Locate the cell with the specified text and output its (X, Y) center coordinate. 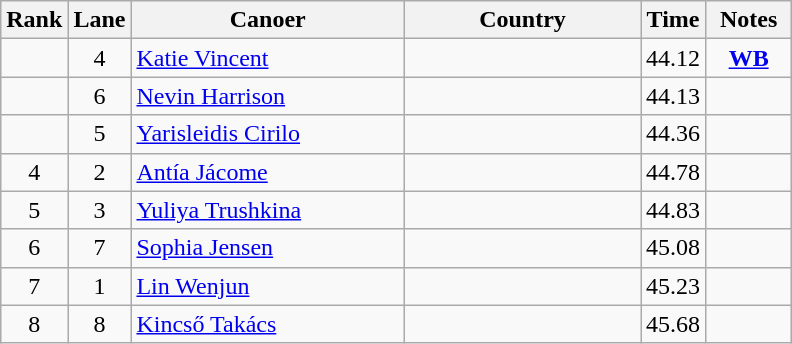
Yuliya Trushkina (268, 210)
Yarisleidis Cirilo (268, 134)
Kincső Takács (268, 324)
WB (749, 58)
1 (100, 286)
45.68 (674, 324)
Katie Vincent (268, 58)
Antía Jácome (268, 172)
45.08 (674, 248)
44.13 (674, 96)
Notes (749, 20)
Time (674, 20)
3 (100, 210)
44.83 (674, 210)
Rank (34, 20)
Lane (100, 20)
Country (522, 20)
44.36 (674, 134)
Lin Wenjun (268, 286)
Sophia Jensen (268, 248)
45.23 (674, 286)
Canoer (268, 20)
Nevin Harrison (268, 96)
44.12 (674, 58)
44.78 (674, 172)
2 (100, 172)
